Identify which cell holds the provided text, then report its [x, y] central coordinate. 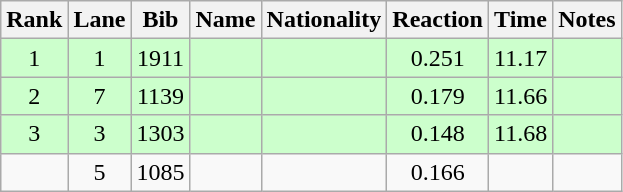
Nationality [324, 20]
7 [100, 96]
0.251 [438, 58]
1911 [160, 58]
Rank [34, 20]
Name [226, 20]
2 [34, 96]
11.68 [520, 134]
Notes [587, 20]
11.17 [520, 58]
Reaction [438, 20]
Lane [100, 20]
1085 [160, 172]
Time [520, 20]
Bib [160, 20]
5 [100, 172]
1303 [160, 134]
11.66 [520, 96]
1139 [160, 96]
0.148 [438, 134]
0.179 [438, 96]
0.166 [438, 172]
